Locate the cell with the specified text and output its (x, y) center coordinate. 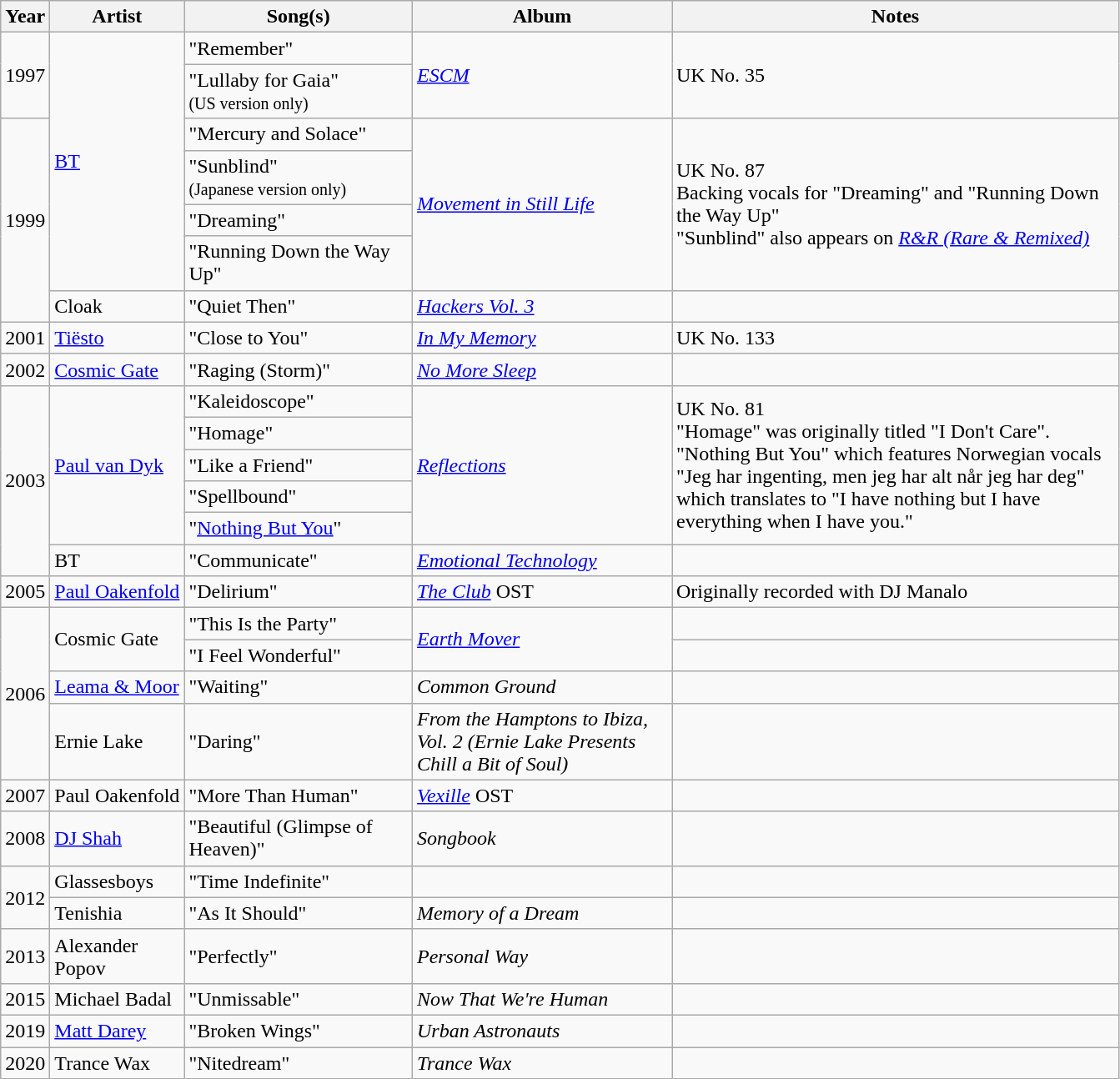
DJ Shah (117, 839)
2006 (25, 694)
Ernie Lake (117, 741)
"Daring" (299, 741)
Movement in Still Life (542, 204)
"Broken Wings" (299, 1031)
"Communicate" (299, 560)
"I Feel Wonderful" (299, 655)
"Kaleidoscope" (299, 401)
Earth Mover (542, 640)
"Mercury and Solace" (299, 134)
Memory of a Dream (542, 913)
2019 (25, 1031)
UK No. 133 (896, 338)
Paul van Dyk (117, 464)
"Time Indefinite" (299, 881)
2013 (25, 956)
"Dreaming" (299, 220)
Vexille OST (542, 795)
2001 (25, 338)
No More Sleep (542, 369)
2002 (25, 369)
Tenishia (117, 913)
"As It Should" (299, 913)
"Delirium" (299, 592)
"Unmissable" (299, 999)
"Quiet Then" (299, 306)
"Raging (Storm)" (299, 369)
2007 (25, 795)
UK No. 35 (896, 75)
Tiësto (117, 338)
Leama & Moor (117, 687)
"Nothing But You" (299, 529)
"Spellbound" (299, 497)
"Sunblind" (Japanese version only) (299, 177)
"This Is the Party" (299, 624)
2015 (25, 999)
Originally recorded with DJ Manalo (896, 592)
Urban Astronauts (542, 1031)
Songbook (542, 839)
From the Hamptons to Ibiza, Vol. 2 (Ernie Lake Presents Chill a Bit of Soul) (542, 741)
Matt Darey (117, 1031)
UK No. 87Backing vocals for "Dreaming" and "Running Down the Way Up""Sunblind" also appears on R&R (Rare & Remixed) (896, 204)
Year (25, 17)
Michael Badal (117, 999)
Notes (896, 17)
Alexander Popov (117, 956)
"Remember" (299, 48)
"Lullaby for Gaia" (US version only) (299, 92)
"Like a Friend" (299, 464)
"More Than Human" (299, 795)
Emotional Technology (542, 560)
Album (542, 17)
"Homage" (299, 433)
2020 (25, 1063)
1997 (25, 75)
2012 (25, 897)
2005 (25, 592)
Common Ground (542, 687)
Song(s) (299, 17)
2003 (25, 480)
"Perfectly" (299, 956)
Cloak (117, 306)
Reflections (542, 464)
"Waiting" (299, 687)
Personal Way (542, 956)
Glassesboys (117, 881)
1999 (25, 220)
"Close to You" (299, 338)
"Nitedream" (299, 1063)
Hackers Vol. 3 (542, 306)
2008 (25, 839)
"Beautiful (Glimpse of Heaven)" (299, 839)
In My Memory (542, 338)
The Club OST (542, 592)
Artist (117, 17)
ESCM (542, 75)
"Running Down the Way Up" (299, 263)
Now That We're Human (542, 999)
